Output the (x, y) coordinate of the center of the cell containing the given text.  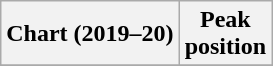
Peakposition (225, 34)
Chart (2019–20) (90, 34)
